Detect which cell encompasses the target text, then output its [X, Y] center coordinate. 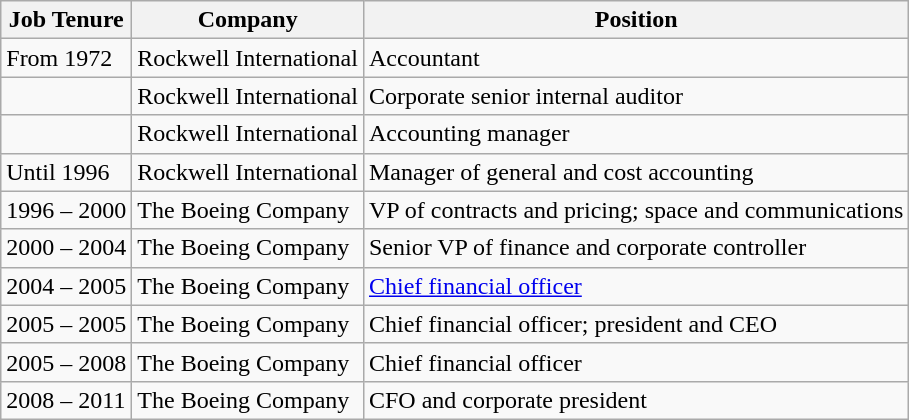
1996 – 2000 [66, 210]
2005 – 2005 [66, 324]
Accounting manager [636, 134]
Accountant [636, 58]
Senior VP of finance and corporate controller [636, 248]
CFO and corporate president [636, 400]
Position [636, 20]
Corporate senior internal auditor [636, 96]
Until 1996 [66, 172]
Job Tenure [66, 20]
2000 – 2004 [66, 248]
VP of contracts and pricing; space and communications [636, 210]
From 1972 [66, 58]
2008 – 2011 [66, 400]
2005 – 2008 [66, 362]
Manager of general and cost accounting [636, 172]
Chief financial officer; president and CEO [636, 324]
2004 – 2005 [66, 286]
Company [248, 20]
